For the text-containing cell, return its midpoint in [x, y] coordinate format. 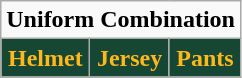
Pants [204, 58]
Jersey [130, 58]
Uniform Combination [121, 20]
Helmet [46, 58]
